Pinpoint the cell where the given text exists, returning its [x, y] midpoint coordinate. 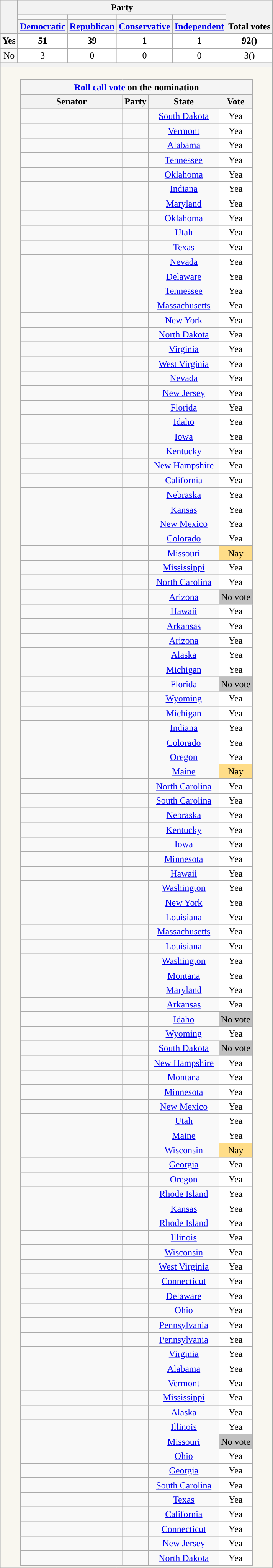
Vote [236, 101]
Senator [72, 101]
Conservative [145, 26]
Democratic [43, 26]
Republican [92, 26]
No [9, 55]
39 [92, 41]
3() [250, 55]
State [184, 101]
Total votes [250, 17]
Independent [199, 26]
Roll call vote on the nomination [137, 87]
51 [43, 41]
3 [43, 55]
Yes [9, 41]
92() [250, 41]
